Detect which cell encompasses the target text, then output its (X, Y) center coordinate. 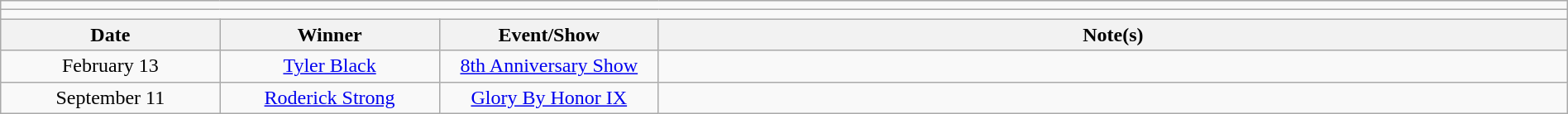
September 11 (111, 97)
Winner (329, 35)
Glory By Honor IX (549, 97)
Roderick Strong (329, 97)
February 13 (111, 66)
8th Anniversary Show (549, 66)
Date (111, 35)
Event/Show (549, 35)
Note(s) (1113, 35)
Tyler Black (329, 66)
